Search for the cell housing the specified text and yield its [x, y] center coordinate. 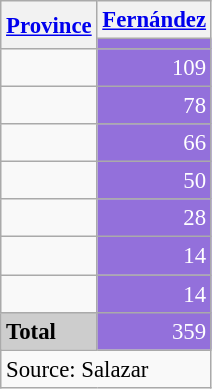
359 [154, 331]
78 [154, 106]
Total [49, 331]
Province [49, 25]
Fernández [154, 20]
50 [154, 181]
109 [154, 68]
66 [154, 143]
Source: Salazar [106, 369]
28 [154, 219]
